Determine the (x, y) coordinate at the center of the cell enclosing the given text.  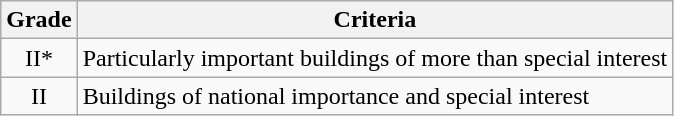
II (39, 96)
Grade (39, 20)
Criteria (375, 20)
Particularly important buildings of more than special interest (375, 58)
Buildings of national importance and special interest (375, 96)
II* (39, 58)
